Extract the (x, y) coordinate from the center of the cell holding the provided text.  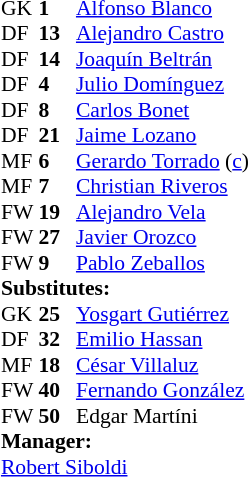
8 (57, 110)
9 (57, 263)
40 (57, 391)
21 (57, 135)
50 (57, 416)
13 (57, 33)
18 (57, 365)
27 (57, 237)
6 (57, 161)
GK (20, 314)
14 (57, 59)
25 (57, 314)
4 (57, 85)
32 (57, 339)
7 (57, 187)
19 (57, 212)
